Capture the cell that displays the provided text and extract its (x, y) central coordinate. 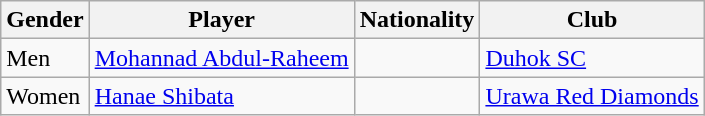
Gender (45, 20)
Men (45, 58)
Nationality (417, 20)
Duhok SC (592, 58)
Mohannad Abdul-Raheem (222, 58)
Hanae Shibata (222, 96)
Urawa Red Diamonds (592, 96)
Women (45, 96)
Player (222, 20)
Club (592, 20)
